Extract the [X, Y] coordinate from the center of the cell holding the provided text.  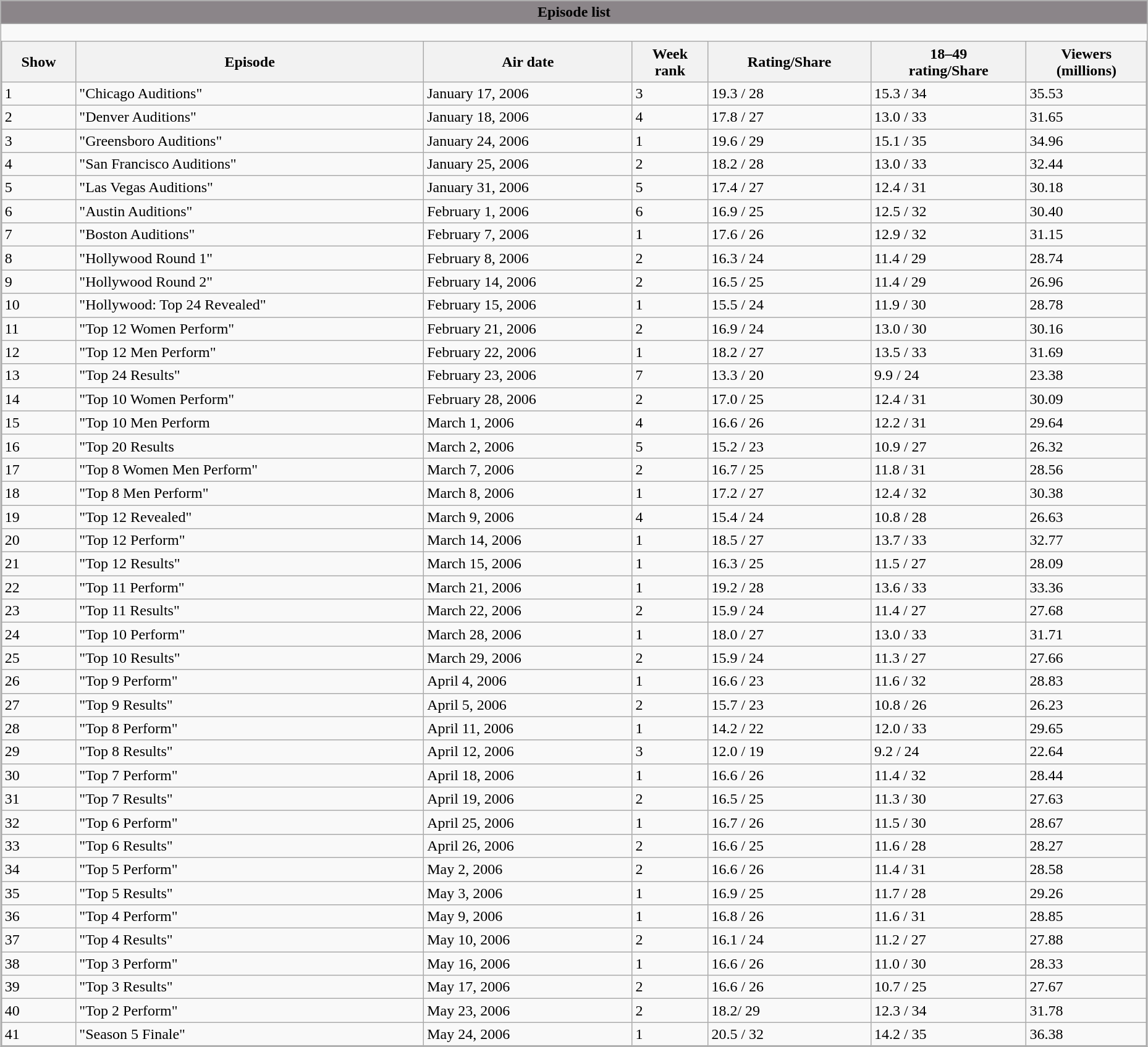
10.8 / 26 [948, 705]
17.6 / 26 [790, 235]
16.6 / 25 [790, 846]
March 21, 2006 [528, 587]
"Top 12 Revealed" [250, 517]
"Chicago Auditions" [250, 93]
30.38 [1086, 493]
31.65 [1086, 117]
16.7 / 26 [790, 822]
12.0 / 19 [790, 752]
32 [38, 822]
18.2/ 29 [790, 1011]
10.8 / 28 [948, 517]
36 [38, 917]
13.3 / 20 [790, 376]
14 [38, 399]
18.0 / 27 [790, 634]
"Top 3 Results" [250, 987]
"Top 10 Perform" [250, 634]
32.44 [1086, 164]
March 7, 2006 [528, 469]
15 [38, 423]
"Top 2 Perform" [250, 1011]
10.9 / 27 [948, 446]
February 21, 2006 [528, 329]
12 [38, 352]
11.3 / 27 [948, 658]
26.32 [1086, 446]
Rating/Share [790, 62]
11.7 / 28 [948, 893]
"Top 8 Men Perform" [250, 493]
38 [38, 964]
"Denver Auditions" [250, 117]
28.27 [1086, 846]
28.78 [1086, 305]
May 24, 2006 [528, 1034]
30.09 [1086, 399]
April 5, 2006 [528, 705]
28.09 [1086, 564]
"Top 3 Perform" [250, 964]
May 9, 2006 [528, 917]
May 23, 2006 [528, 1011]
January 31, 2006 [528, 188]
30 [38, 775]
Weekrank [670, 62]
"Top 12 Results" [250, 564]
January 17, 2006 [528, 93]
"Top 9 Perform" [250, 681]
April 25, 2006 [528, 822]
17.4 / 27 [790, 188]
15.3 / 34 [948, 93]
16.6 / 23 [790, 681]
31.78 [1086, 1011]
April 4, 2006 [528, 681]
15.7 / 23 [790, 705]
13.5 / 33 [948, 352]
30.16 [1086, 329]
March 22, 2006 [528, 611]
April 18, 2006 [528, 775]
12.4 / 32 [948, 493]
18–49 rating/Share [948, 62]
January 24, 2006 [528, 140]
"Top 4 Perform" [250, 917]
33 [38, 846]
22.64 [1086, 752]
16.9 / 24 [790, 329]
10 [38, 305]
37 [38, 940]
9.9 / 24 [948, 376]
18 [38, 493]
May 16, 2006 [528, 964]
11.6 / 28 [948, 846]
26.63 [1086, 517]
"Top 11 Perform" [250, 587]
"Top 10 Women Perform" [250, 399]
13.0 / 30 [948, 329]
11.8 / 31 [948, 469]
17 [38, 469]
19.6 / 29 [790, 140]
27.68 [1086, 611]
12.2 / 31 [948, 423]
22 [38, 587]
20.5 / 32 [790, 1034]
11.5 / 30 [948, 822]
"Top 5 Perform" [250, 869]
23 [38, 611]
9.2 / 24 [948, 752]
March 14, 2006 [528, 540]
17.8 / 27 [790, 117]
13 [38, 376]
"Top 12 Perform" [250, 540]
11 [38, 329]
"Top 11 Results" [250, 611]
March 9, 2006 [528, 517]
17.0 / 25 [790, 399]
"Top 24 Results" [250, 376]
"San Francisco Auditions" [250, 164]
January 18, 2006 [528, 117]
"Top 7 Perform" [250, 775]
"Top 8 Results" [250, 752]
26 [38, 681]
February 22, 2006 [528, 352]
May 3, 2006 [528, 893]
March 8, 2006 [528, 493]
23.38 [1086, 376]
11.3 / 30 [948, 799]
Viewers(millions) [1086, 62]
April 19, 2006 [528, 799]
34.96 [1086, 140]
February 7, 2006 [528, 235]
28.83 [1086, 681]
May 17, 2006 [528, 987]
"Top 10 Men Perform [250, 423]
"Top 6 Perform" [250, 822]
26.96 [1086, 282]
15.4 / 24 [790, 517]
Episode [250, 62]
February 8, 2006 [528, 258]
March 2, 2006 [528, 446]
11.4 / 32 [948, 775]
March 15, 2006 [528, 564]
16.1 / 24 [790, 940]
"Season 5 Finale" [250, 1034]
16 [38, 446]
April 26, 2006 [528, 846]
29 [38, 752]
12.3 / 34 [948, 1011]
24 [38, 634]
May 10, 2006 [528, 940]
April 11, 2006 [528, 728]
34 [38, 869]
14.2 / 22 [790, 728]
March 1, 2006 [528, 423]
17.2 / 27 [790, 493]
"Top 6 Results" [250, 846]
"Hollywood: Top 24 Revealed" [250, 305]
"Top 8 Women Men Perform" [250, 469]
11.6 / 32 [948, 681]
27 [38, 705]
15.5 / 24 [790, 305]
"Austin Auditions" [250, 211]
11.9 / 30 [948, 305]
30.40 [1086, 211]
9 [38, 282]
29.65 [1086, 728]
"Top 12 Women Perform" [250, 329]
"Hollywood Round 1" [250, 258]
Air date [528, 62]
10.7 / 25 [948, 987]
"Las Vegas Auditions" [250, 188]
28.85 [1086, 917]
28.33 [1086, 964]
18.2 / 27 [790, 352]
"Greensboro Auditions" [250, 140]
February 1, 2006 [528, 211]
"Hollywood Round 2" [250, 282]
May 2, 2006 [528, 869]
13.7 / 33 [948, 540]
18.5 / 27 [790, 540]
11.4 / 27 [948, 611]
31.15 [1086, 235]
"Top 10 Results" [250, 658]
19.2 / 28 [790, 587]
Episode list [575, 12]
February 15, 2006 [528, 305]
16.7 / 25 [790, 469]
21 [38, 564]
30.18 [1086, 188]
19 [38, 517]
"Top 8 Perform" [250, 728]
"Top 4 Results" [250, 940]
40 [38, 1011]
"Top 5 Results" [250, 893]
28.44 [1086, 775]
12.5 / 32 [948, 211]
28.67 [1086, 822]
16.3 / 24 [790, 258]
33.36 [1086, 587]
28.56 [1086, 469]
11.5 / 27 [948, 564]
11.2 / 27 [948, 940]
16.3 / 25 [790, 564]
20 [38, 540]
39 [38, 987]
19.3 / 28 [790, 93]
28 [38, 728]
January 25, 2006 [528, 164]
16.8 / 26 [790, 917]
27.67 [1086, 987]
31 [38, 799]
25 [38, 658]
27.63 [1086, 799]
12.9 / 32 [948, 235]
29.26 [1086, 893]
28.58 [1086, 869]
March 28, 2006 [528, 634]
"Top 20 Results [250, 446]
15.1 / 35 [948, 140]
"Top 7 Results" [250, 799]
"Boston Auditions" [250, 235]
11.6 / 31 [948, 917]
12.0 / 33 [948, 728]
14.2 / 35 [948, 1034]
36.38 [1086, 1034]
April 12, 2006 [528, 752]
35.53 [1086, 93]
March 29, 2006 [528, 658]
February 23, 2006 [528, 376]
8 [38, 258]
27.66 [1086, 658]
11.0 / 30 [948, 964]
"Top 9 Results" [250, 705]
28.74 [1086, 258]
February 14, 2006 [528, 282]
31.69 [1086, 352]
41 [38, 1034]
11.4 / 31 [948, 869]
18.2 / 28 [790, 164]
26.23 [1086, 705]
32.77 [1086, 540]
27.88 [1086, 940]
February 28, 2006 [528, 399]
29.64 [1086, 423]
15.2 / 23 [790, 446]
31.71 [1086, 634]
35 [38, 893]
Show [38, 62]
"Top 12 Men Perform" [250, 352]
13.6 / 33 [948, 587]
